Determine the [x, y] coordinate at the center of the cell enclosing the given text.  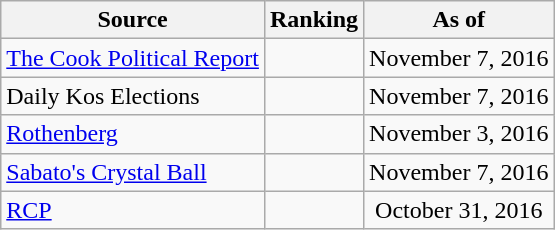
RCP [133, 210]
Rothenberg [133, 134]
The Cook Political Report [133, 58]
Daily Kos Elections [133, 96]
Sabato's Crystal Ball [133, 172]
As of [459, 20]
Ranking [314, 20]
Source [133, 20]
November 3, 2016 [459, 134]
October 31, 2016 [459, 210]
